Return (X, Y) of the center of cell containing provided text 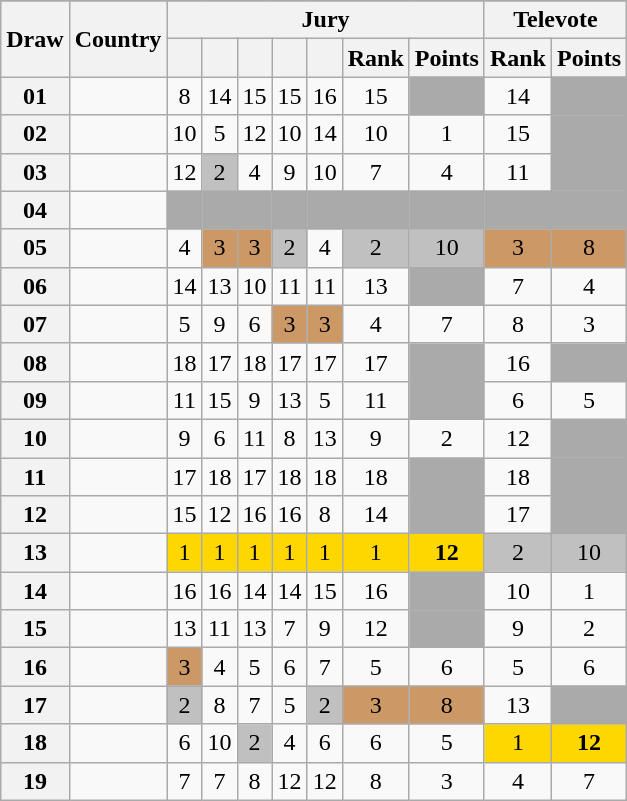
05 (35, 248)
Televote (555, 20)
04 (35, 210)
07 (35, 324)
Jury (326, 20)
Draw (35, 39)
01 (35, 96)
03 (35, 172)
06 (35, 286)
02 (35, 134)
08 (35, 362)
09 (35, 400)
19 (35, 781)
Country (118, 39)
